Detect which cell encompasses the target text, then output its [X, Y] center coordinate. 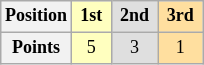
Points [36, 48]
Position [36, 16]
2nd [134, 16]
3 [134, 48]
3rd [180, 16]
5 [91, 48]
1st [91, 16]
1 [180, 48]
